Search for the cell housing the specified text and yield its (x, y) center coordinate. 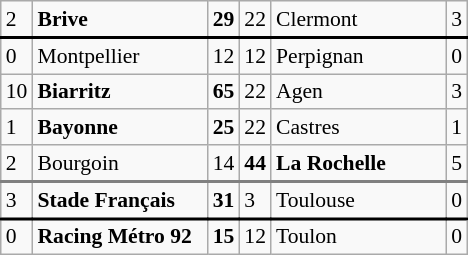
29 (224, 19)
15 (224, 237)
25 (224, 128)
Biarritz (120, 92)
La Rochelle (358, 163)
Toulouse (358, 200)
65 (224, 92)
31 (224, 200)
10 (17, 92)
Stade Français (120, 200)
Bourgoin (120, 163)
Castres (358, 128)
Bayonne (120, 128)
Brive (120, 19)
Montpellier (120, 56)
Perpignan (358, 56)
Agen (358, 92)
5 (456, 163)
Clermont (358, 19)
14 (224, 163)
44 (255, 163)
Toulon (358, 237)
Racing Métro 92 (120, 237)
